Identify which cell holds the provided text, then report its (x, y) central coordinate. 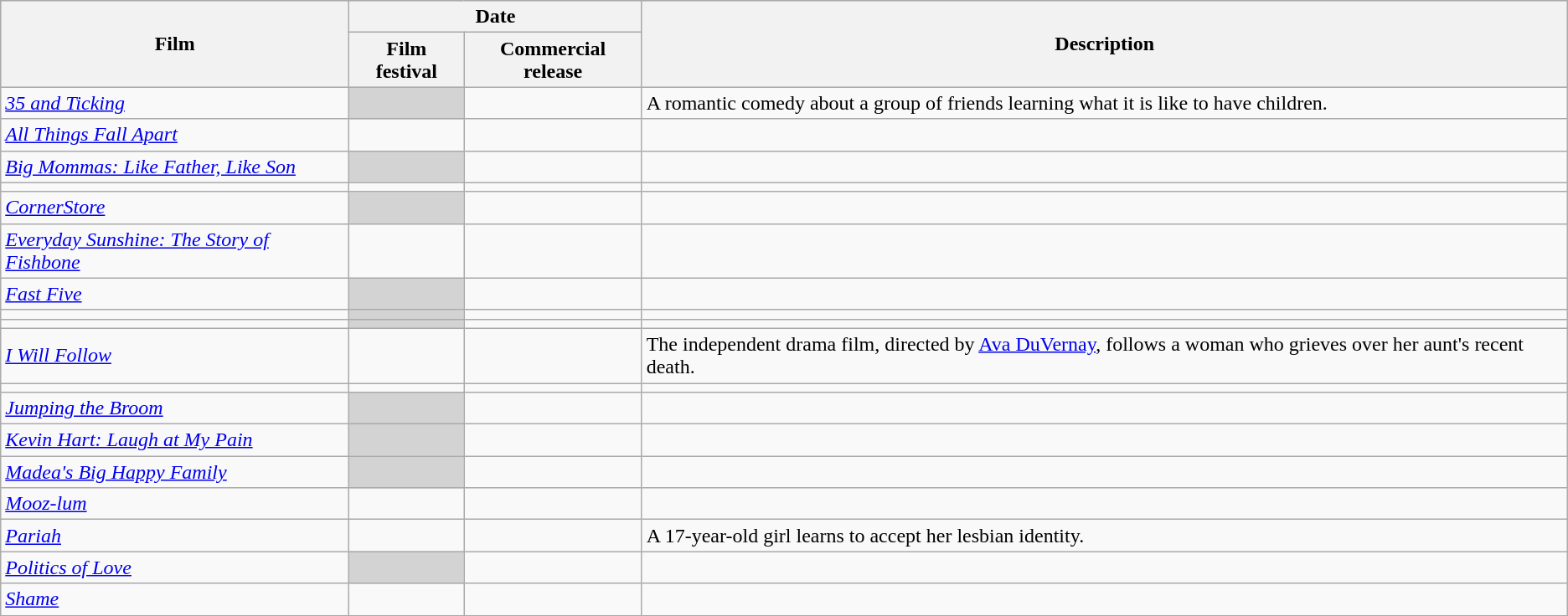
Pariah (175, 536)
Everyday Sunshine: The Story of Fishbone (175, 251)
Shame (175, 599)
Film (175, 44)
A romantic comedy about a group of friends learning what it is like to have children. (1104, 103)
All Things Fall Apart (175, 135)
Politics of Love (175, 567)
Mooz-lum (175, 504)
A 17-year-old girl learns to accept her lesbian identity. (1104, 536)
I Will Follow (175, 355)
The independent drama film, directed by Ava DuVernay, follows a woman who grieves over her aunt's recent death. (1104, 355)
CornerStore (175, 208)
35 and Ticking (175, 103)
Commercial release (553, 60)
Jumping the Broom (175, 408)
Date (496, 17)
Kevin Hart: Laugh at My Pain (175, 440)
Fast Five (175, 294)
Madea's Big Happy Family (175, 472)
Big Mommas: Like Father, Like Son (175, 167)
Film festival (407, 60)
Description (1104, 44)
